Search for the cell housing the specified text and yield its [x, y] center coordinate. 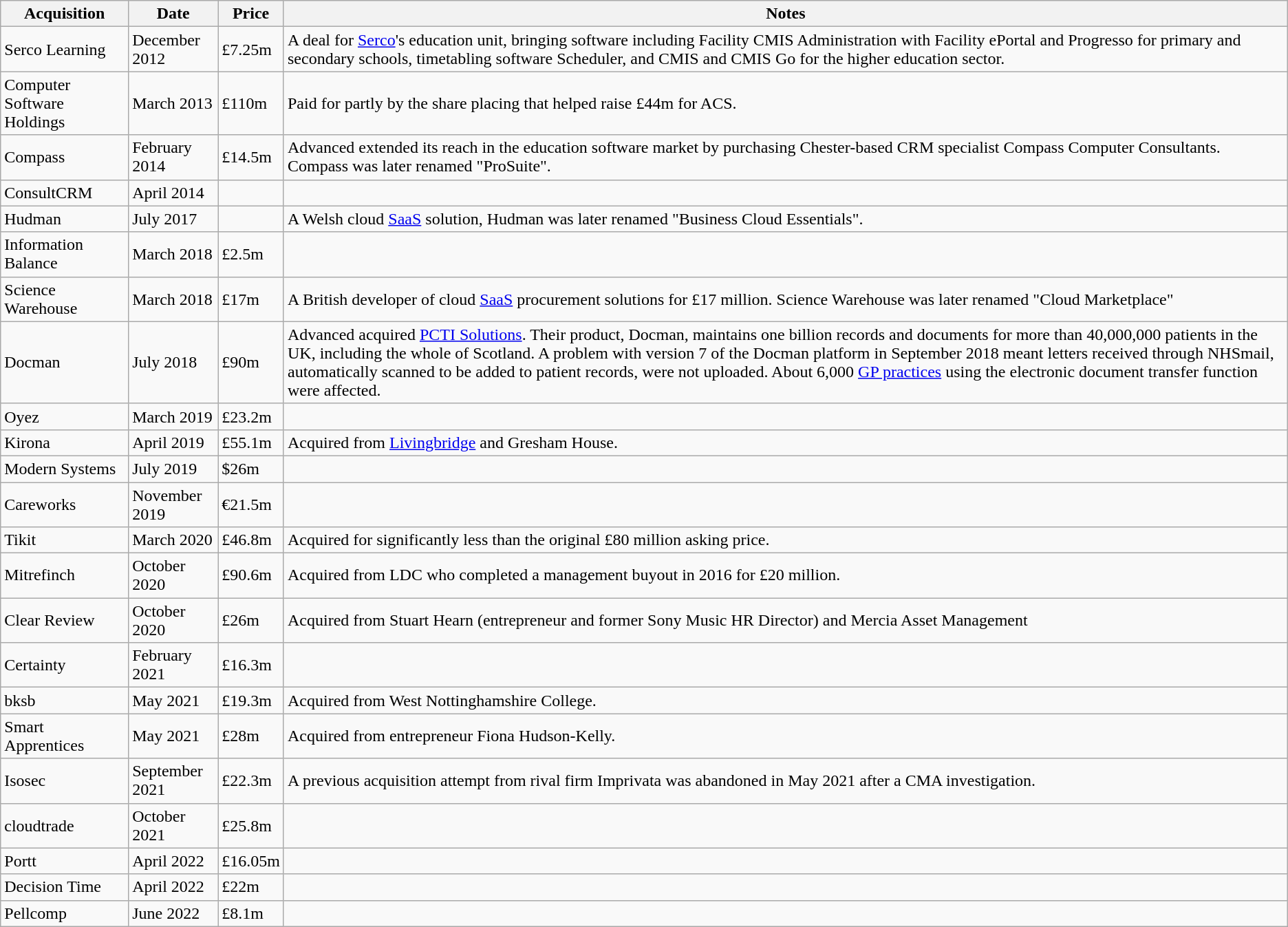
Clear Review [65, 621]
Science Warehouse [65, 299]
Paid for partly by the share placing that helped raise £44m for ACS. [786, 103]
Smart Apprentices [65, 736]
Oyez [65, 416]
Modern Systems [65, 469]
£17m [251, 299]
£19.3m [251, 701]
£25.8m [251, 826]
£90.6m [251, 575]
£14.5m [251, 157]
Certainty [65, 665]
February 2021 [173, 665]
Portt [65, 861]
£7.25m [251, 50]
March 2013 [173, 103]
Tikit [65, 540]
Isosec [65, 780]
Mitrefinch [65, 575]
Acquired from LDC who completed a management buyout in 2016 for £20 million. [786, 575]
March 2019 [173, 416]
Acquired from West Nottinghamshire College. [786, 701]
cloudtrade [65, 826]
Pellcomp [65, 913]
Acquired from Livingbridge and Gresham House. [786, 443]
December 2012 [173, 50]
£16.3m [251, 665]
April 2014 [173, 193]
£55.1m [251, 443]
Decision Time [65, 887]
Kirona [65, 443]
A previous acquisition attempt from rival firm Imprivata was abandoned in May 2021 after a CMA investigation. [786, 780]
September 2021 [173, 780]
£16.05m [251, 861]
Serco Learning [65, 50]
€21.5m [251, 504]
ConsultCRM [65, 193]
£22m [251, 887]
Notes [786, 14]
July 2019 [173, 469]
Acquired for significantly less than the original £80 million asking price. [786, 540]
£8.1m [251, 913]
Hudman [65, 219]
£46.8m [251, 540]
£28m [251, 736]
Compass [65, 157]
June 2022 [173, 913]
Date [173, 14]
July 2018 [173, 362]
November 2019 [173, 504]
$26m [251, 469]
£110m [251, 103]
Acquisition [65, 14]
£22.3m [251, 780]
March 2020 [173, 540]
Careworks [65, 504]
February 2014 [173, 157]
April 2019 [173, 443]
£2.5m [251, 255]
Acquired from Stuart Hearn (entrepreneur and former Sony Music HR Director) and Mercia Asset Management [786, 621]
A Welsh cloud SaaS solution, Hudman was later renamed "Business Cloud Essentials". [786, 219]
Information Balance [65, 255]
Acquired from entrepreneur Fiona Hudson-Kelly. [786, 736]
July 2017 [173, 219]
A British developer of cloud SaaS procurement solutions for £17 million. Science Warehouse was later renamed "Cloud Marketplace" [786, 299]
Price [251, 14]
October 2021 [173, 826]
Computer Software Holdings [65, 103]
£23.2m [251, 416]
Docman [65, 362]
£90m [251, 362]
£26m [251, 621]
bksb [65, 701]
